Search for the cell housing the specified text and yield its (X, Y) center coordinate. 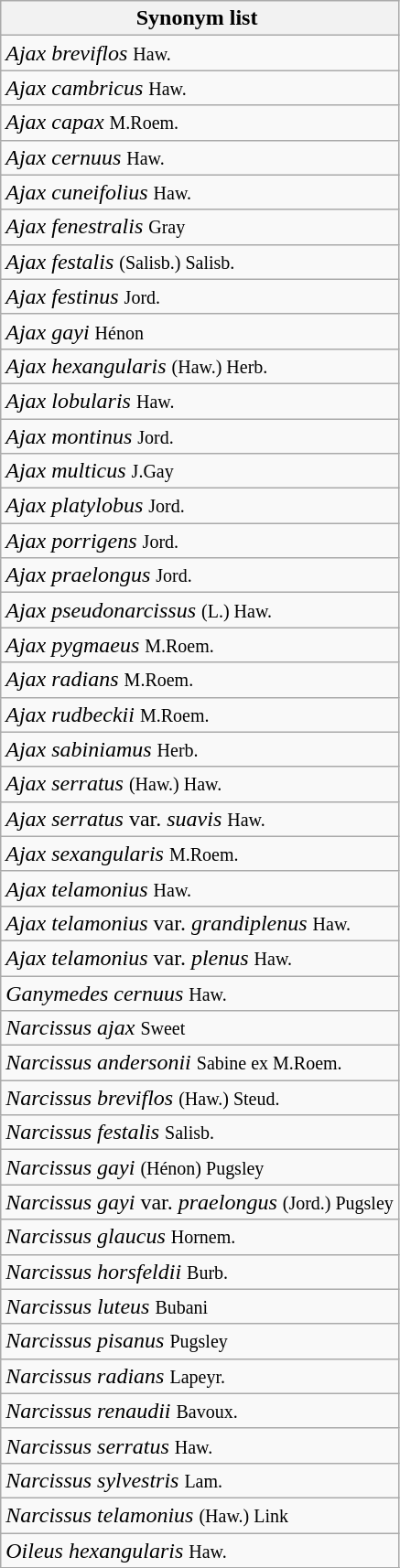
Ganymedes cernuus Haw. (200, 993)
Ajax gayi Hénon (200, 331)
Ajax lobularis Haw. (200, 401)
Ajax pygmaeus M.Roem. (200, 645)
Synonym list (200, 18)
Ajax cuneifolius Haw. (200, 192)
Narcissus breviflos (Haw.) Steud. (200, 1098)
Ajax porrigens Jord. (200, 541)
Ajax festinus Jord. (200, 296)
Narcissus serratus Haw. (200, 1445)
Narcissus andersonii Sabine ex M.Roem. (200, 1063)
Narcissus gayi (Hénon) Pugsley (200, 1167)
Narcissus glaucus Hornem. (200, 1237)
Ajax capax M.Roem. (200, 123)
Narcissus luteus Bubani (200, 1306)
Narcissus renaudii Bavoux. (200, 1411)
Ajax cernuus Haw. (200, 157)
Ajax rudbeckii M.Roem. (200, 714)
Narcissus telamonius (Haw.) Link (200, 1515)
Narcissus ajax Sweet (200, 1028)
Ajax multicus J.Gay (200, 471)
Ajax festalis (Salisb.) Salisb. (200, 262)
Ajax montinus Jord. (200, 436)
Narcissus sylvestris Lam. (200, 1480)
Ajax cambricus Haw. (200, 88)
Ajax telamonius var. plenus Haw. (200, 958)
Ajax pseudonarcissus (L.) Haw. (200, 610)
Ajax platylobus Jord. (200, 506)
Ajax fenestralis Gray (200, 227)
Narcissus horsfeldii Burb. (200, 1272)
Ajax telamonius Haw. (200, 888)
Ajax radians M.Roem. (200, 680)
Ajax serratus (Haw.) Haw. (200, 784)
Ajax serratus var. suavis Haw. (200, 819)
Ajax sabiniamus Herb. (200, 749)
Ajax sexangularis M.Roem. (200, 854)
Ajax breviflos Haw. (200, 53)
Narcissus festalis Salisb. (200, 1133)
Ajax hexangularis (Haw.) Herb. (200, 366)
Narcissus radians Lapeyr. (200, 1376)
Oileus hexangularis Haw. (200, 1551)
Narcissus pisanus Pugsley (200, 1341)
Narcissus gayi var. praelongus (Jord.) Pugsley (200, 1202)
Ajax praelongus Jord. (200, 575)
Ajax telamonius var. grandiplenus Haw. (200, 923)
